Pinpoint the cell where the given text exists, returning its [X, Y] midpoint coordinate. 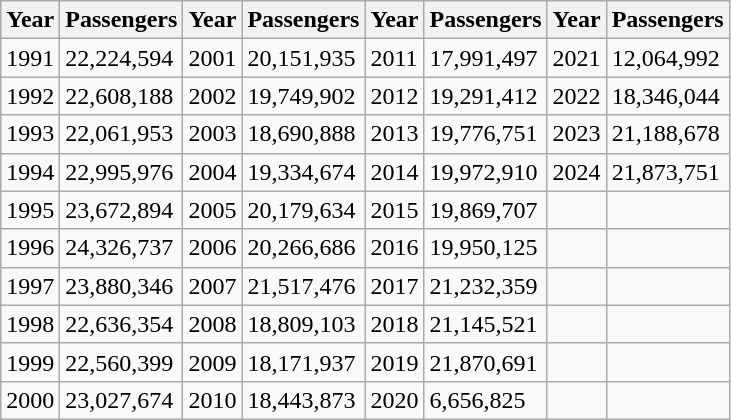
1991 [30, 58]
20,151,935 [304, 58]
22,224,594 [122, 58]
1998 [30, 324]
22,560,399 [122, 362]
20,179,634 [304, 210]
1996 [30, 248]
2006 [212, 248]
2020 [394, 400]
18,690,888 [304, 134]
22,608,188 [122, 96]
1999 [30, 362]
2008 [212, 324]
2019 [394, 362]
22,995,976 [122, 172]
23,672,894 [122, 210]
21,232,359 [486, 286]
21,517,476 [304, 286]
19,749,902 [304, 96]
2018 [394, 324]
21,188,678 [668, 134]
20,266,686 [304, 248]
19,950,125 [486, 248]
2016 [394, 248]
2014 [394, 172]
21,873,751 [668, 172]
18,171,937 [304, 362]
21,870,691 [486, 362]
2003 [212, 134]
1994 [30, 172]
1995 [30, 210]
19,291,412 [486, 96]
23,027,674 [122, 400]
22,061,953 [122, 134]
19,334,674 [304, 172]
2009 [212, 362]
2015 [394, 210]
2024 [576, 172]
2017 [394, 286]
12,064,992 [668, 58]
1993 [30, 134]
18,809,103 [304, 324]
2011 [394, 58]
2023 [576, 134]
1992 [30, 96]
2021 [576, 58]
17,991,497 [486, 58]
2002 [212, 96]
2010 [212, 400]
18,443,873 [304, 400]
2005 [212, 210]
21,145,521 [486, 324]
2004 [212, 172]
18,346,044 [668, 96]
22,636,354 [122, 324]
2013 [394, 134]
2000 [30, 400]
1997 [30, 286]
19,869,707 [486, 210]
2012 [394, 96]
24,326,737 [122, 248]
19,776,751 [486, 134]
6,656,825 [486, 400]
23,880,346 [122, 286]
2022 [576, 96]
2007 [212, 286]
2001 [212, 58]
19,972,910 [486, 172]
